Detect which cell encompasses the target text, then output its (X, Y) center coordinate. 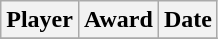
Award (118, 20)
Date (188, 20)
Player (40, 20)
